Search for the cell housing the specified text and yield its (X, Y) center coordinate. 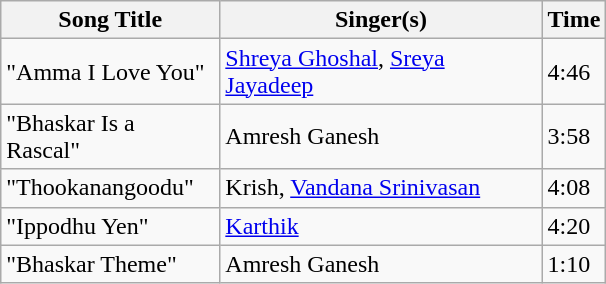
1:10 (574, 264)
Singer(s) (381, 20)
"Bhaskar Is a Rascal" (110, 136)
"Amma I Love You" (110, 72)
Karthik (381, 226)
Song Title (110, 20)
"Thookanangoodu" (110, 188)
3:58 (574, 136)
Krish, Vandana Srinivasan (381, 188)
4:46 (574, 72)
Time (574, 20)
"Ippodhu Yen" (110, 226)
"Bhaskar Theme" (110, 264)
4:20 (574, 226)
Shreya Ghoshal, Sreya Jayadeep (381, 72)
4:08 (574, 188)
